Output the [X, Y] coordinate of the center of the cell containing the given text.  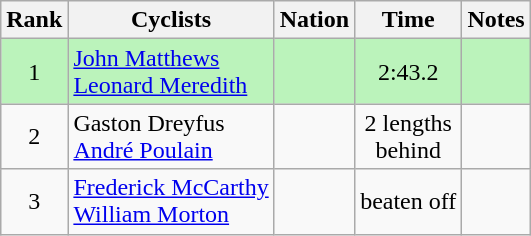
2 [34, 136]
Notes [496, 20]
Rank [34, 20]
Nation [314, 20]
Cyclists [171, 20]
beaten off [408, 202]
2 lengthsbehind [408, 136]
2:43.2 [408, 72]
3 [34, 202]
Time [408, 20]
Gaston Dreyfus André Poulain [171, 136]
1 [34, 72]
Frederick McCarthy William Morton [171, 202]
John Matthews Leonard Meredith [171, 72]
